Detect which cell encompasses the target text, then output its (X, Y) center coordinate. 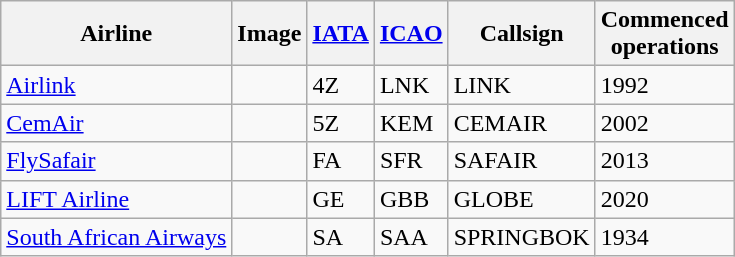
Image (270, 34)
Airlink (116, 85)
LIFT Airline (116, 199)
SA (341, 237)
1992 (664, 85)
LNK (411, 85)
South African Airways (116, 237)
Callsign (522, 34)
5Z (341, 123)
GLOBE (522, 199)
FlySafair (116, 161)
SPRINGBOK (522, 237)
ICAO (411, 34)
SAFAIR (522, 161)
1934 (664, 237)
GBB (411, 199)
2020 (664, 199)
CemAir (116, 123)
Commencedoperations (664, 34)
SAA (411, 237)
KEM (411, 123)
2013 (664, 161)
CEMAIR (522, 123)
Airline (116, 34)
FA (341, 161)
2002 (664, 123)
SFR (411, 161)
GE (341, 199)
LINK (522, 85)
4Z (341, 85)
IATA (341, 34)
